Find where the given text appears and provide that cell's center as [x, y] coordinate. 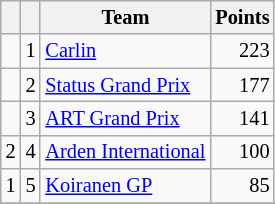
Arden International [125, 152]
177 [242, 85]
3 [31, 118]
Points [242, 17]
223 [242, 51]
Status Grand Prix [125, 85]
Koiranen GP [125, 186]
Carlin [125, 51]
ART Grand Prix [125, 118]
Team [125, 17]
5 [31, 186]
141 [242, 118]
100 [242, 152]
4 [31, 152]
85 [242, 186]
